Find where the given text appears and provide that cell's center as (x, y) coordinate. 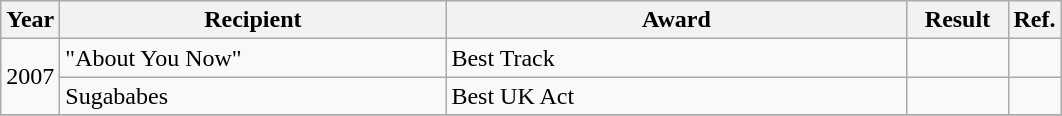
Ref. (1034, 20)
"About You Now" (253, 58)
Sugababes (253, 96)
Result (958, 20)
Recipient (253, 20)
Best UK Act (676, 96)
2007 (30, 77)
Year (30, 20)
Best Track (676, 58)
Award (676, 20)
